Return [x, y] of the center of cell containing provided text 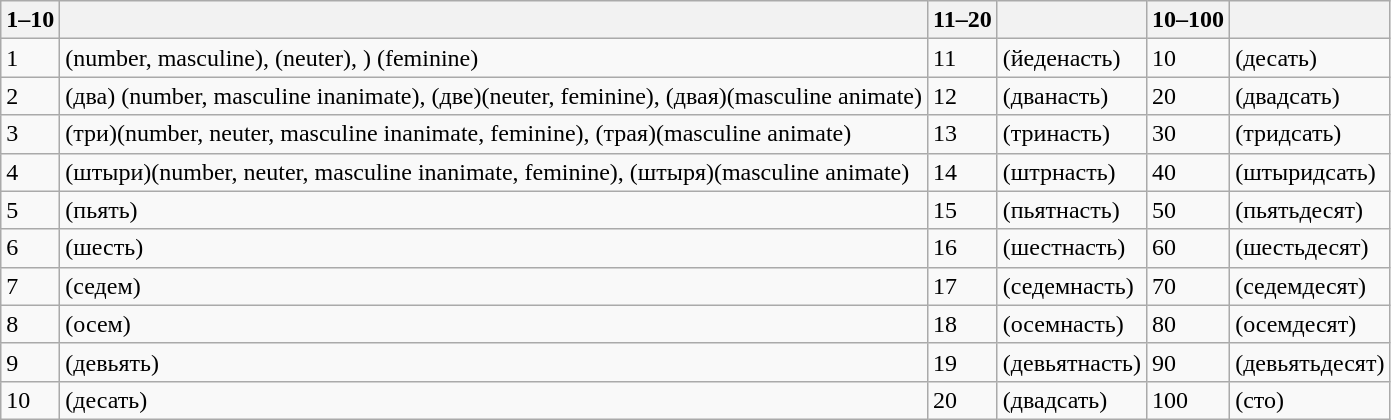
(осемдесят) [1310, 324]
2 [30, 96]
100 [1188, 400]
4 [30, 172]
17 [962, 286]
(осемнасть) [1072, 324]
(пьять) [494, 210]
50 [1188, 210]
11–20 [962, 20]
(седем) [494, 286]
1–10 [30, 20]
(тринасть) [1072, 134]
18 [962, 324]
(седемдесят) [1310, 286]
90 [1188, 362]
14 [962, 172]
19 [962, 362]
60 [1188, 248]
15 [962, 210]
(number, masculine), (neuter), ) (feminine) [494, 58]
(девьятнасть) [1072, 362]
11 [962, 58]
(три)(number, neuter, masculine inanimate, feminine), (трая)(masculine animate) [494, 134]
(штыри)(number, neuter, masculine inanimate, feminine), (штыря)(masculine animate) [494, 172]
10–100 [1188, 20]
9 [30, 362]
16 [962, 248]
3 [30, 134]
(пьятьдесят) [1310, 210]
(йеденасть) [1072, 58]
(штыридсать) [1310, 172]
12 [962, 96]
(седемнасть) [1072, 286]
6 [30, 248]
(два) (number, masculine inanimate), (две)(neuter, feminine), (двая)(masculine animate) [494, 96]
(девьятьдесят) [1310, 362]
(штрнасть) [1072, 172]
40 [1188, 172]
(шестнасть) [1072, 248]
(девьять) [494, 362]
(шесть) [494, 248]
1 [30, 58]
80 [1188, 324]
30 [1188, 134]
(осем) [494, 324]
(пьятнасть) [1072, 210]
(дванасть) [1072, 96]
70 [1188, 286]
(шестьдесят) [1310, 248]
(тридсать) [1310, 134]
7 [30, 286]
(сто) [1310, 400]
13 [962, 134]
5 [30, 210]
8 [30, 324]
